Find where the given text appears and provide that cell's center as (x, y) coordinate. 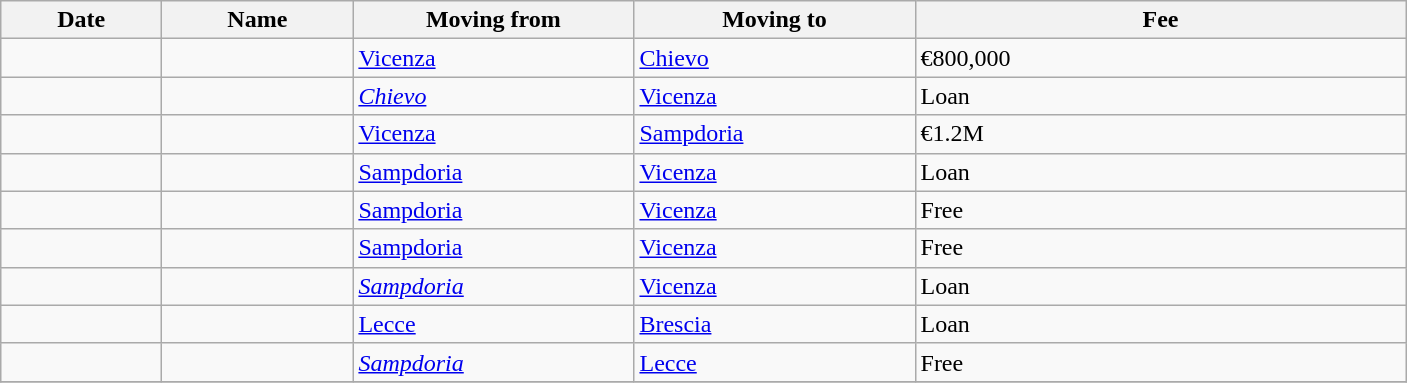
€1.2M (1160, 134)
€800,000 (1160, 58)
Brescia (774, 324)
Name (258, 20)
Date (82, 20)
Moving from (494, 20)
Fee (1160, 20)
Moving to (774, 20)
